For the text-containing cell, return its midpoint in [x, y] coordinate format. 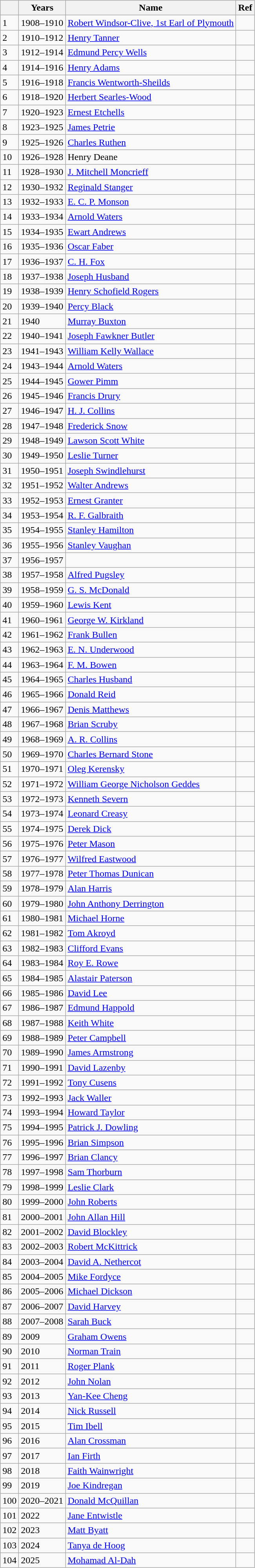
1940 [42, 321]
Faith Wainwright [151, 1471]
1983–1984 [42, 963]
26 [9, 396]
2024 [42, 1545]
1957–1958 [42, 575]
5 [9, 82]
17 [9, 262]
33 [9, 500]
86 [9, 1292]
7 [9, 112]
Oleg Kerensky [151, 769]
88 [9, 1321]
Francis Drury [151, 396]
9 [9, 142]
Donald Reid [151, 695]
67 [9, 1008]
Francis Wentworth-Sheilds [151, 82]
1970–1971 [42, 769]
12 [9, 187]
James Armstrong [151, 1053]
Walter Andrews [151, 486]
1 [9, 23]
Sam Thorburn [151, 1172]
1981–1982 [42, 933]
68 [9, 1023]
1997–1998 [42, 1172]
22 [9, 336]
1982–1983 [42, 948]
David Lee [151, 993]
83 [9, 1247]
Derek Dick [151, 829]
80 [9, 1202]
John Roberts [151, 1202]
65 [9, 978]
Michael Horne [151, 919]
1945–1946 [42, 396]
16 [9, 247]
6 [9, 97]
1920–1923 [42, 112]
1934–1935 [42, 232]
101 [9, 1515]
59 [9, 888]
56 [9, 844]
1952–1953 [42, 500]
60 [9, 903]
1936–1937 [42, 262]
Michael Dickson [151, 1292]
1960–1961 [42, 620]
2001–2002 [42, 1232]
34 [9, 515]
25 [9, 381]
1956–1957 [42, 560]
51 [9, 769]
98 [9, 1471]
Charles Bernard Stone [151, 754]
2000–2001 [42, 1217]
Henry Deane [151, 157]
1955–1956 [42, 545]
74 [9, 1112]
1968–1969 [42, 739]
Gower Pimm [151, 381]
F. M. Bowen [151, 665]
40 [9, 605]
Nick Russell [151, 1411]
William George Nicholson Geddes [151, 784]
2020–2021 [42, 1501]
76 [9, 1142]
1996–1997 [42, 1157]
Joe Kindregan [151, 1486]
103 [9, 1545]
H. J. Collins [151, 411]
1990–1991 [42, 1068]
94 [9, 1411]
1954–1955 [42, 530]
41 [9, 620]
37 [9, 560]
Patrick J. Dowling [151, 1127]
Murray Buxton [151, 321]
89 [9, 1336]
78 [9, 1172]
2025 [42, 1560]
Howard Taylor [151, 1112]
Wilfred Eastwood [151, 859]
61 [9, 919]
1940–1941 [42, 336]
1916–1918 [42, 82]
John Nolan [151, 1381]
Edmund Percy Wells [151, 53]
1948–1949 [42, 441]
13 [9, 202]
99 [9, 1486]
J. Mitchell Moncrieff [151, 172]
1944–1945 [42, 381]
79 [9, 1187]
2005–2006 [42, 1292]
1964–1965 [42, 680]
14 [9, 217]
50 [9, 754]
97 [9, 1456]
Denis Matthews [151, 709]
8 [9, 127]
Ian Firth [151, 1456]
45 [9, 680]
1998–1999 [42, 1187]
1939–1940 [42, 306]
36 [9, 545]
Tom Akroyd [151, 933]
Joseph Husband [151, 276]
4 [9, 67]
75 [9, 1127]
Years [42, 8]
Robert McKittrick [151, 1247]
70 [9, 1053]
Lewis Kent [151, 605]
E. N. Underwood [151, 649]
1992–1993 [42, 1097]
84 [9, 1262]
1932–1933 [42, 202]
Kenneth Severn [151, 799]
85 [9, 1277]
2022 [42, 1515]
3 [9, 53]
2018 [42, 1471]
John Allan Hill [151, 1217]
87 [9, 1306]
Brian Scruby [151, 724]
Mohamad Al-Dah [151, 1560]
Frederick Snow [151, 426]
1993–1994 [42, 1112]
1925–1926 [42, 142]
82 [9, 1232]
1995–1996 [42, 1142]
2016 [42, 1441]
Peter Mason [151, 844]
Henry Tanner [151, 38]
1950–1951 [42, 471]
2004–2005 [42, 1277]
Alan Harris [151, 888]
100 [9, 1501]
95 [9, 1426]
1977–1978 [42, 873]
1961–1962 [42, 635]
1918–1920 [42, 97]
David A. Nethercot [151, 1262]
62 [9, 933]
102 [9, 1530]
72 [9, 1082]
42 [9, 635]
Lawson Scott White [151, 441]
Graham Owens [151, 1336]
1958–1959 [42, 590]
Stanley Hamilton [151, 530]
1910–1912 [42, 38]
27 [9, 411]
John Anthony Derrington [151, 903]
Norman Train [151, 1351]
2019 [42, 1486]
69 [9, 1038]
24 [9, 366]
Brian Simpson [151, 1142]
28 [9, 426]
55 [9, 829]
91 [9, 1366]
58 [9, 873]
66 [9, 993]
2014 [42, 1411]
1980–1981 [42, 919]
77 [9, 1157]
1988–1989 [42, 1038]
52 [9, 784]
53 [9, 799]
30 [9, 456]
James Petrie [151, 127]
Percy Black [151, 306]
Name [151, 8]
1986–1987 [42, 1008]
2011 [42, 1366]
1987–1988 [42, 1023]
1959–1960 [42, 605]
44 [9, 665]
10 [9, 157]
1994–1995 [42, 1127]
2007–2008 [42, 1321]
1937–1938 [42, 276]
1985–1986 [42, 993]
1935–1936 [42, 247]
Edmund Happold [151, 1008]
2015 [42, 1426]
David Lazenby [151, 1068]
2010 [42, 1351]
Mike Fordyce [151, 1277]
1928–1930 [42, 172]
David Blockley [151, 1232]
Donald McQuillan [151, 1501]
46 [9, 695]
Oscar Faber [151, 247]
1949–1950 [42, 456]
1984–1985 [42, 978]
1991–1992 [42, 1082]
18 [9, 276]
21 [9, 321]
2013 [42, 1396]
73 [9, 1097]
23 [9, 351]
1979–1980 [42, 903]
A. R. Collins [151, 739]
92 [9, 1381]
Henry Schofield Rogers [151, 291]
39 [9, 590]
Ewart Andrews [151, 232]
1962–1963 [42, 649]
Keith White [151, 1023]
90 [9, 1351]
Henry Adams [151, 67]
Alfred Pugsley [151, 575]
Brian Clancy [151, 1157]
Roy E. Rowe [151, 963]
Matt Byatt [151, 1530]
38 [9, 575]
31 [9, 471]
Herbert Searles-Wood [151, 97]
1951–1952 [42, 486]
54 [9, 814]
1946–1947 [42, 411]
1947–1948 [42, 426]
Frank Bullen [151, 635]
2023 [42, 1530]
1963–1964 [42, 665]
15 [9, 232]
Tony Cusens [151, 1082]
Reginald Stanger [151, 187]
57 [9, 859]
George W. Kirkland [151, 620]
Ernest Granter [151, 500]
1953–1954 [42, 515]
Leslie Clark [151, 1187]
Sarah Buck [151, 1321]
Clifford Evans [151, 948]
2006–2007 [42, 1306]
Tim Ibell [151, 1426]
1973–1974 [42, 814]
Roger Plank [151, 1366]
11 [9, 172]
1971–1972 [42, 784]
Charles Husband [151, 680]
19 [9, 291]
1966–1967 [42, 709]
1943–1944 [42, 366]
Jack Waller [151, 1097]
49 [9, 739]
1923–1925 [42, 127]
Ref [245, 8]
David Harvey [151, 1306]
47 [9, 709]
C. H. Fox [151, 262]
1926–1928 [42, 157]
1941–1943 [42, 351]
1999–2000 [42, 1202]
Peter Campbell [151, 1038]
35 [9, 530]
1908–1910 [42, 23]
Peter Thomas Dunican [151, 873]
Leonard Creasy [151, 814]
1972–1973 [42, 799]
1976–1977 [42, 859]
104 [9, 1560]
1975–1976 [42, 844]
Joseph Fawkner Butler [151, 336]
Leslie Turner [151, 456]
2017 [42, 1456]
1969–1970 [42, 754]
2 [9, 38]
Joseph Swindlehurst [151, 471]
Tanya de Hoog [151, 1545]
1914–1916 [42, 67]
1912–1914 [42, 53]
20 [9, 306]
1974–1975 [42, 829]
48 [9, 724]
2012 [42, 1381]
Robert Windsor-Clive, 1st Earl of Plymouth [151, 23]
43 [9, 649]
Stanley Vaughan [151, 545]
Jane Entwistle [151, 1515]
1938–1939 [42, 291]
32 [9, 486]
1978–1979 [42, 888]
81 [9, 1217]
29 [9, 441]
Yan-Kee Cheng [151, 1396]
Alastair Paterson [151, 978]
1933–1934 [42, 217]
64 [9, 963]
63 [9, 948]
1930–1932 [42, 187]
William Kelly Wallace [151, 351]
G. S. McDonald [151, 590]
E. C. P. Monson [151, 202]
Charles Ruthen [151, 142]
Ernest Etchells [151, 112]
Alan Crossman [151, 1441]
71 [9, 1068]
96 [9, 1441]
1965–1966 [42, 695]
2009 [42, 1336]
2003–2004 [42, 1262]
93 [9, 1396]
1989–1990 [42, 1053]
2002–2003 [42, 1247]
1967–1968 [42, 724]
R. F. Galbraith [151, 515]
